Identify which cell holds the provided text, then report its [X, Y] central coordinate. 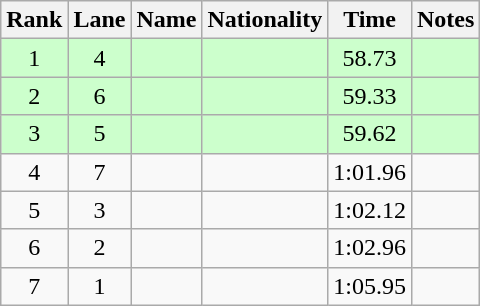
Rank [34, 20]
Notes [445, 20]
Time [370, 20]
Nationality [265, 20]
59.33 [370, 96]
1:02.96 [370, 248]
1:05.95 [370, 286]
1:02.12 [370, 210]
58.73 [370, 58]
Lane [100, 20]
59.62 [370, 134]
Name [166, 20]
1:01.96 [370, 172]
